Find where the given text appears and provide that cell's center as (x, y) coordinate. 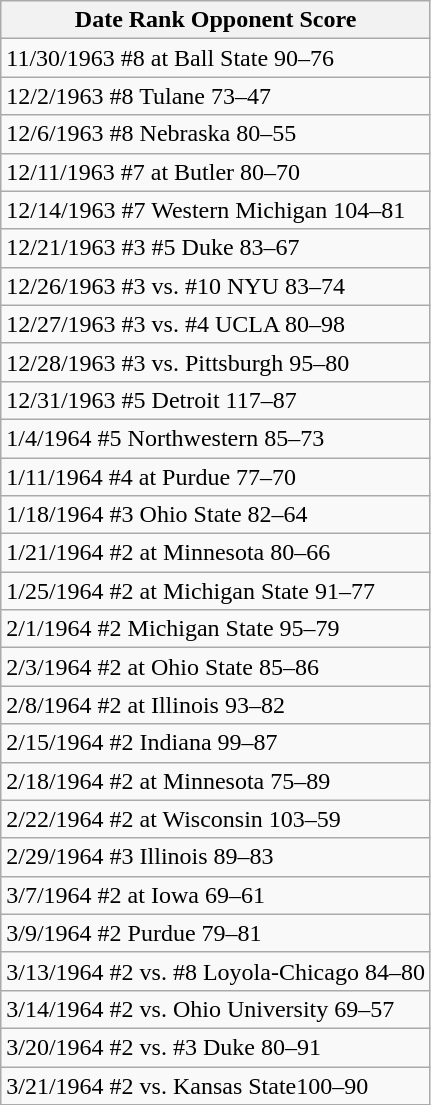
Date Rank Opponent Score (216, 20)
12/6/1963 #8 Nebraska 80–55 (216, 134)
2/3/1964 #2 at Ohio State 85–86 (216, 667)
12/21/1963 #3 #5 Duke 83–67 (216, 248)
3/14/1964 #2 vs. Ohio University 69–57 (216, 1009)
2/22/1964 #2 at Wisconsin 103–59 (216, 819)
2/8/1964 #2 at Illinois 93–82 (216, 705)
11/30/1963 #8 at Ball State 90–76 (216, 58)
3/13/1964 #2 vs. #8 Loyola-Chicago 84–80 (216, 971)
3/21/1964 #2 vs. Kansas State100–90 (216, 1085)
12/27/1963 #3 vs. #4 UCLA 80–98 (216, 324)
12/31/1963 #5 Detroit 117–87 (216, 400)
12/14/1963 #7 Western Michigan 104–81 (216, 210)
2/29/1964 #3 Illinois 89–83 (216, 857)
1/4/1964 #5 Northwestern 85–73 (216, 438)
1/21/1964 #2 at Minnesota 80–66 (216, 553)
1/11/1964 #4 at Purdue 77–70 (216, 477)
1/25/1964 #2 at Michigan State 91–77 (216, 591)
12/2/1963 #8 Tulane 73–47 (216, 96)
3/7/1964 #2 at Iowa 69–61 (216, 895)
12/28/1963 #3 vs. Pittsburgh 95–80 (216, 362)
2/18/1964 #2 at Minnesota 75–89 (216, 781)
12/26/1963 #3 vs. #10 NYU 83–74 (216, 286)
2/15/1964 #2 Indiana 99–87 (216, 743)
3/20/1964 #2 vs. #3 Duke 80–91 (216, 1047)
1/18/1964 #3 Ohio State 82–64 (216, 515)
3/9/1964 #2 Purdue 79–81 (216, 933)
2/1/1964 #2 Michigan State 95–79 (216, 629)
12/11/1963 #7 at Butler 80–70 (216, 172)
